Output the (X, Y) coordinate of the center of the cell containing the given text.  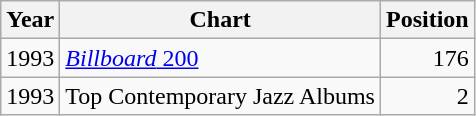
Top Contemporary Jazz Albums (220, 96)
Chart (220, 20)
Billboard 200 (220, 58)
Position (427, 20)
2 (427, 96)
176 (427, 58)
Year (30, 20)
